Return the (x, y) coordinate for the center point of the cell that contains the specified text.  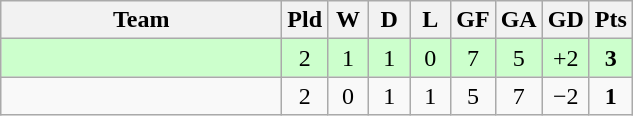
GF (473, 20)
+2 (566, 58)
D (390, 20)
L (430, 20)
W (348, 20)
Pld (305, 20)
GA (518, 20)
−2 (566, 96)
GD (566, 20)
Pts (610, 20)
Team (142, 20)
3 (610, 58)
